From the cell containing the given text, extract its center point as (X, Y) coordinate. 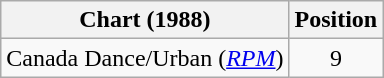
Canada Dance/Urban (RPM) (145, 58)
Chart (1988) (145, 20)
Position (336, 20)
9 (336, 58)
